Search for the cell housing the specified text and yield its [X, Y] center coordinate. 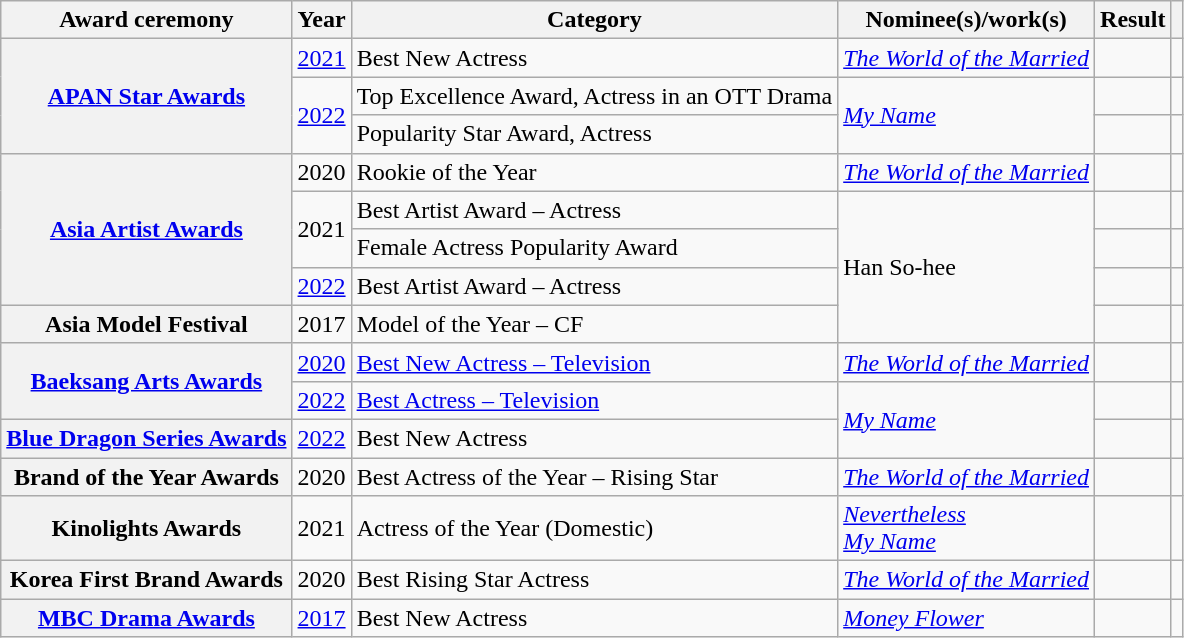
Result [1133, 20]
Top Excellence Award, Actress in an OTT Drama [594, 96]
Nominee(s)/work(s) [966, 20]
Award ceremony [146, 20]
Best Rising Star Actress [594, 580]
Best New Actress – Television [594, 362]
Year [322, 20]
NeverthelessMy Name [966, 528]
Blue Dragon Series Awards [146, 438]
APAN Star Awards [146, 96]
Asia Model Festival [146, 324]
Money Flower [966, 618]
Category [594, 20]
Han So-hee [966, 267]
Best Actress – Television [594, 400]
Kinolights Awards [146, 528]
Model of the Year – CF [594, 324]
Best Actress of the Year – Rising Star [594, 477]
Popularity Star Award, Actress [594, 134]
Rookie of the Year [594, 172]
MBC Drama Awards [146, 618]
Baeksang Arts Awards [146, 381]
Korea First Brand Awards [146, 580]
Asia Artist Awards [146, 229]
Actress of the Year (Domestic) [594, 528]
Female Actress Popularity Award [594, 248]
Brand of the Year Awards [146, 477]
